Locate the cell with the specified text and output its [x, y] center coordinate. 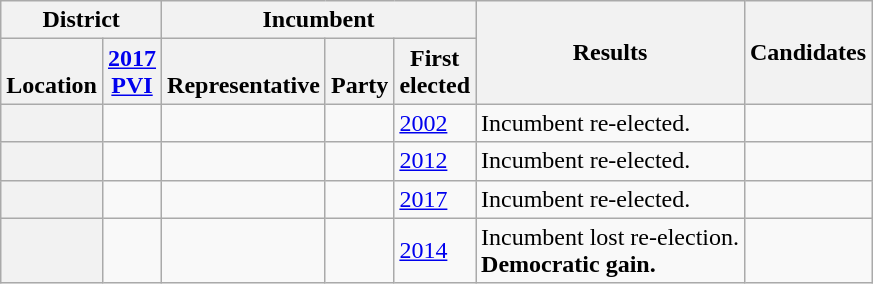
Representative [244, 72]
2014 [435, 250]
Incumbent lost re-election.Democratic gain. [610, 250]
2012 [435, 161]
Results [610, 52]
Candidates [808, 52]
Party [359, 72]
2017 [435, 199]
2002 [435, 123]
2017PVI [132, 72]
Incumbent [319, 20]
Firstelected [435, 72]
District [82, 20]
Location [52, 72]
